Return (x, y) of the center of cell containing provided text 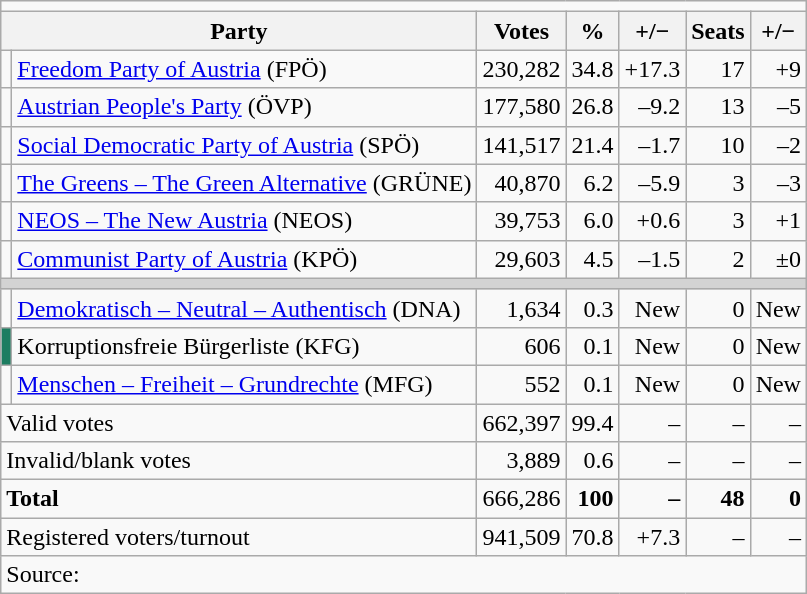
Demokratisch – Neutral – Authentisch (DNA) (244, 308)
6.2 (592, 183)
Korruptionsfreie Bürgerliste (KFG) (244, 346)
Freedom Party of Austria (FPÖ) (244, 69)
941,509 (522, 537)
–1.7 (652, 145)
Communist Party of Austria (KPÖ) (244, 259)
–9.2 (652, 107)
3,889 (522, 461)
Social Democratic Party of Austria (SPÖ) (244, 145)
Valid votes (239, 423)
10 (718, 145)
6.0 (592, 221)
Party (239, 31)
21.4 (592, 145)
177,580 (522, 107)
NEOS – The New Austria (NEOS) (244, 221)
+0.6 (652, 221)
+1 (778, 221)
% (592, 31)
±0 (778, 259)
29,603 (522, 259)
70.8 (592, 537)
606 (522, 346)
662,397 (522, 423)
Austrian People's Party (ÖVP) (244, 107)
0.3 (592, 308)
26.8 (592, 107)
141,517 (522, 145)
Seats (718, 31)
4.5 (592, 259)
48 (718, 499)
Invalid/blank votes (239, 461)
–5 (778, 107)
34.8 (592, 69)
17 (718, 69)
13 (718, 107)
0.6 (592, 461)
Source: (404, 575)
–3 (778, 183)
39,753 (522, 221)
+17.3 (652, 69)
Registered voters/turnout (239, 537)
2 (718, 259)
100 (592, 499)
230,282 (522, 69)
552 (522, 384)
+7.3 (652, 537)
–5.9 (652, 183)
Votes (522, 31)
Menschen – Freiheit – Grundrechte (MFG) (244, 384)
+9 (778, 69)
Total (239, 499)
–1.5 (652, 259)
1,634 (522, 308)
–2 (778, 145)
40,870 (522, 183)
99.4 (592, 423)
666,286 (522, 499)
The Greens – The Green Alternative (GRÜNE) (244, 183)
